Provide the [X, Y] coordinate of the cell's center where the given text is located.  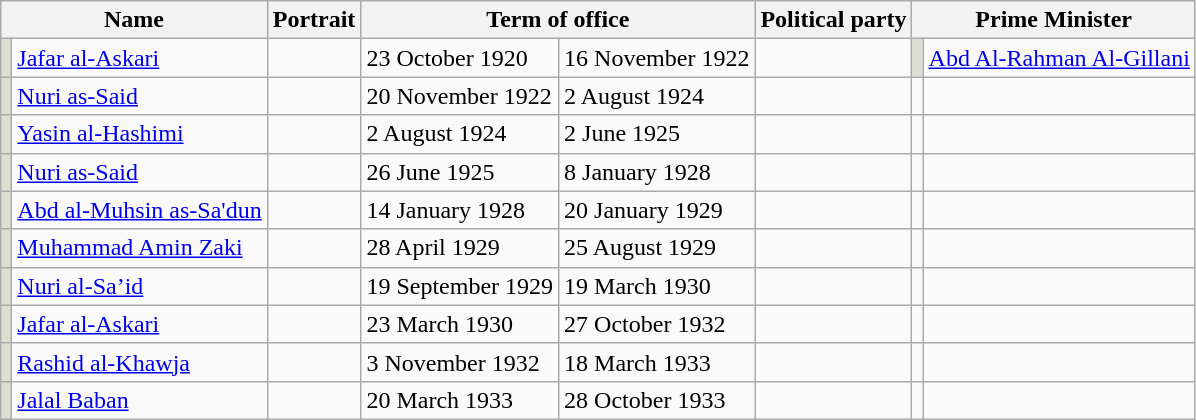
Name [134, 20]
Portrait [314, 20]
20 March 1933 [460, 400]
25 August 1929 [657, 248]
27 October 1932 [657, 324]
Yasin al-Hashimi [140, 134]
28 October 1933 [657, 400]
19 September 1929 [460, 286]
Rashid al-Khawja [140, 362]
8 January 1928 [657, 172]
Muhammad Amin Zaki [140, 248]
14 January 1928 [460, 210]
Abd al-Muhsin as-Sa'dun [140, 210]
Term of office [558, 20]
Political party [834, 20]
16 November 1922 [657, 58]
2 June 1925 [657, 134]
26 June 1925 [460, 172]
28 April 1929 [460, 248]
19 March 1930 [657, 286]
20 November 1922 [460, 96]
23 March 1930 [460, 324]
Nuri al-Sa’id [140, 286]
20 January 1929 [657, 210]
18 March 1933 [657, 362]
3 November 1932 [460, 362]
Abd Al-Rahman Al-Gillani [1059, 58]
Jalal Baban [140, 400]
Prime Minister [1054, 20]
23 October 1920 [460, 58]
